Locate the cell with the specified text and output its [x, y] center coordinate. 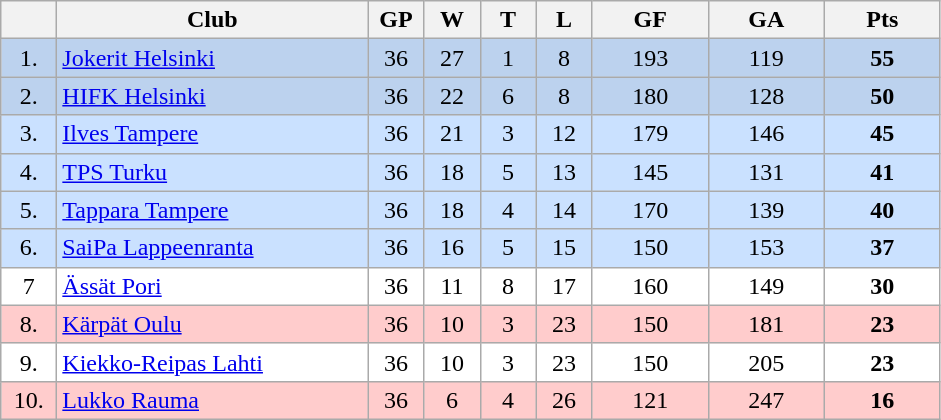
HIFK Helsinki [212, 96]
Kiekko-Reipas Lahti [212, 362]
41 [882, 172]
17 [564, 286]
205 [766, 362]
22 [452, 96]
L [564, 20]
TPS Turku [212, 172]
247 [766, 400]
8. [29, 324]
13 [564, 172]
50 [882, 96]
GF [650, 20]
181 [766, 324]
121 [650, 400]
30 [882, 286]
3. [29, 134]
179 [650, 134]
139 [766, 210]
27 [452, 58]
6. [29, 248]
131 [766, 172]
2. [29, 96]
Kärpät Oulu [212, 324]
12 [564, 134]
Ässät Pori [212, 286]
21 [452, 134]
170 [650, 210]
45 [882, 134]
119 [766, 58]
26 [564, 400]
1. [29, 58]
160 [650, 286]
11 [452, 286]
W [452, 20]
Club [212, 20]
37 [882, 248]
Pts [882, 20]
5. [29, 210]
7 [29, 286]
SaiPa Lappeenranta [212, 248]
193 [650, 58]
1 [508, 58]
153 [766, 248]
15 [564, 248]
4. [29, 172]
180 [650, 96]
GP [396, 20]
10. [29, 400]
GA [766, 20]
9. [29, 362]
Jokerit Helsinki [212, 58]
55 [882, 58]
40 [882, 210]
Tappara Tampere [212, 210]
149 [766, 286]
145 [650, 172]
146 [766, 134]
128 [766, 96]
14 [564, 210]
Ilves Tampere [212, 134]
T [508, 20]
Lukko Rauma [212, 400]
